Extract the [x, y] coordinate from the center of the cell holding the provided text.  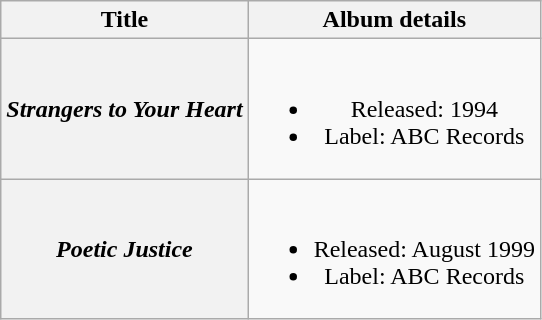
Title [124, 20]
Strangers to Your Heart [124, 109]
Poetic Justice [124, 249]
Album details [394, 20]
Released: 1994Label: ABC Records [394, 109]
Released: August 1999Label: ABC Records [394, 249]
